Pinpoint the cell where the given text exists, returning its (x, y) midpoint coordinate. 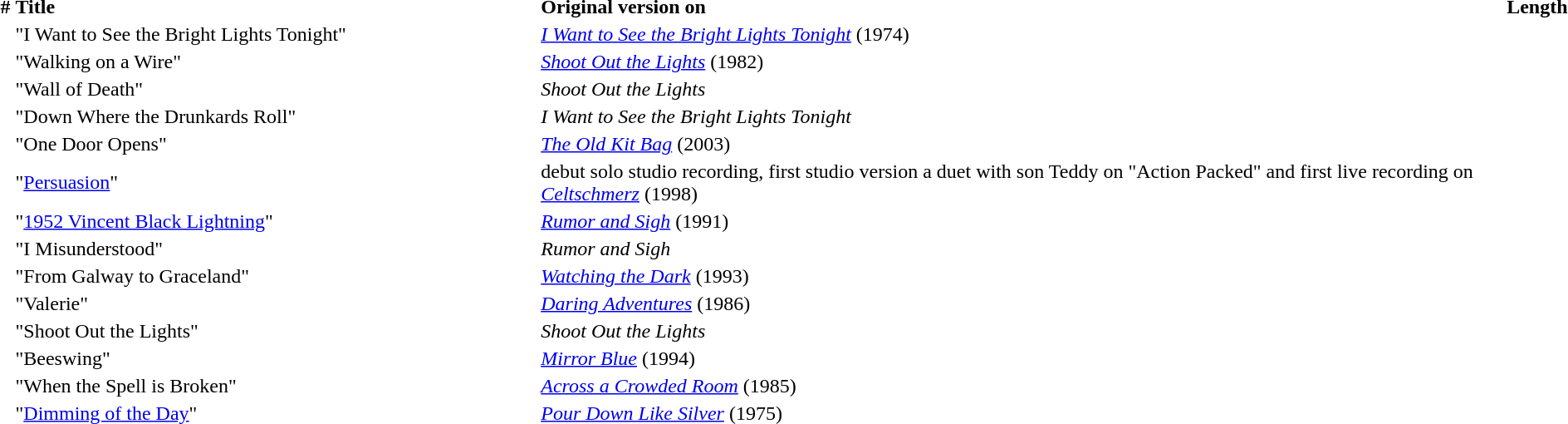
debut solo studio recording, first studio version a duet with son Teddy on "Action Packed" and first live recording on Celtschmerz (1998) (1022, 183)
"Down Where the Drunkards Roll" (276, 116)
Rumor and Sigh (1022, 249)
Rumor and Sigh (1991) (1022, 221)
"I Misunderstood" (276, 249)
"Walking on a Wire" (276, 62)
"One Door Opens" (276, 144)
"When the Spell is Broken" (276, 386)
"1952 Vincent Black Lightning" (276, 221)
Watching the Dark (1993) (1022, 276)
The Old Kit Bag (2003) (1022, 144)
Across a Crowded Room (1985) (1022, 386)
Shoot Out the Lights (1982) (1022, 62)
"Beeswing" (276, 358)
"From Galway to Graceland" (276, 276)
"Wall of Death" (276, 89)
"Shoot Out the Lights" (276, 331)
"Valerie" (276, 303)
I Want to See the Bright Lights Tonight (1974) (1022, 34)
Daring Adventures (1986) (1022, 303)
I Want to See the Bright Lights Tonight (1022, 116)
Mirror Blue (1994) (1022, 358)
"I Want to See the Bright Lights Tonight" (276, 34)
"Persuasion" (276, 183)
